Identify which cell holds the provided text, then report its [x, y] central coordinate. 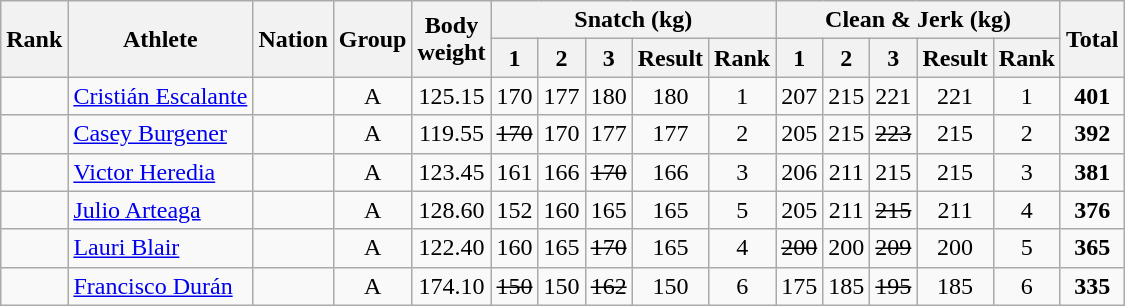
174.10 [452, 286]
209 [894, 248]
122.40 [452, 248]
175 [800, 286]
392 [1092, 134]
Athlete [160, 39]
335 [1092, 286]
195 [894, 286]
Julio Arteaga [160, 210]
Bodyweight [452, 39]
223 [894, 134]
376 [1092, 210]
123.45 [452, 172]
Group [372, 39]
161 [514, 172]
365 [1092, 248]
Nation [293, 39]
207 [800, 96]
152 [514, 210]
381 [1092, 172]
Cristián Escalante [160, 96]
125.15 [452, 96]
Total [1092, 39]
162 [608, 286]
Snatch (kg) [634, 20]
401 [1092, 96]
Victor Heredia [160, 172]
206 [800, 172]
Clean & Jerk (kg) [918, 20]
Lauri Blair [160, 248]
Casey Burgener [160, 134]
119.55 [452, 134]
Francisco Durán [160, 286]
128.60 [452, 210]
